For the text-containing cell, return its midpoint in [x, y] coordinate format. 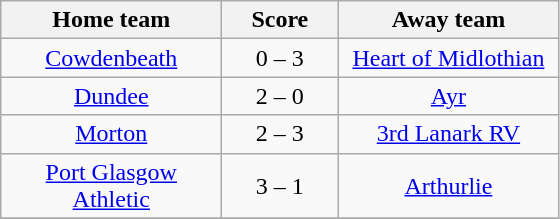
Arthurlie [448, 186]
Cowdenbeath [112, 58]
Ayr [448, 96]
Dundee [112, 96]
Port Glasgow Athletic [112, 186]
Score [280, 20]
Morton [112, 134]
Heart of Midlothian [448, 58]
3 – 1 [280, 186]
0 – 3 [280, 58]
Home team [112, 20]
Away team [448, 20]
3rd Lanark RV [448, 134]
2 – 3 [280, 134]
2 – 0 [280, 96]
